Pinpoint the cell where the given text exists, returning its [X, Y] midpoint coordinate. 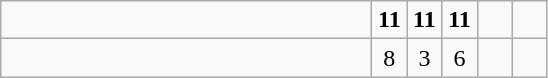
8 [390, 58]
6 [460, 58]
3 [424, 58]
